Determine the [X, Y] coordinate at the center of the cell enclosing the given text.  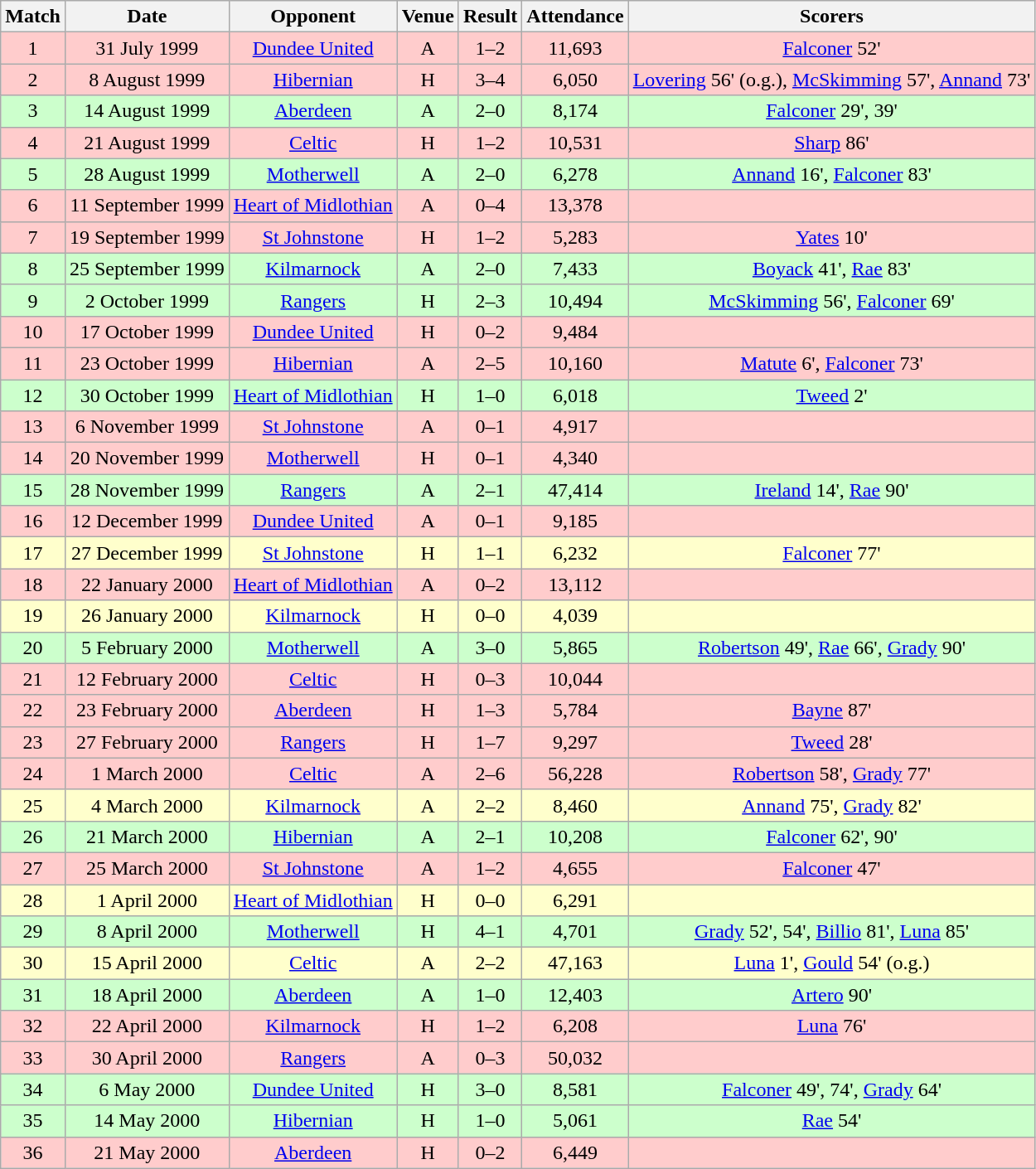
22 [33, 711]
Matute 6', Falconer 73' [832, 363]
35 [33, 1121]
18 [33, 584]
6,050 [575, 80]
Opponent [313, 17]
8,460 [575, 805]
2 October 1999 [147, 300]
Ireland 14', Rae 90' [832, 490]
Artero 90' [832, 995]
36 [33, 1152]
25 [33, 805]
10 [33, 332]
14 May 2000 [147, 1121]
9,185 [575, 521]
5,784 [575, 711]
9,484 [575, 332]
4,917 [575, 427]
4,701 [575, 932]
1 [33, 48]
Match [33, 17]
Rae 54' [832, 1121]
21 August 1999 [147, 143]
Scorers [832, 17]
47,163 [575, 963]
15 [33, 490]
Sharp 86' [832, 143]
Falconer 52' [832, 48]
12 December 1999 [147, 521]
17 October 1999 [147, 332]
29 [33, 932]
30 April 2000 [147, 1058]
Lovering 56' (o.g.), McSkimming 57', Annand 73' [832, 80]
6,291 [575, 900]
11,693 [575, 48]
28 August 1999 [147, 174]
15 April 2000 [147, 963]
4 March 2000 [147, 805]
12,403 [575, 995]
6 November 1999 [147, 427]
6,208 [575, 1026]
2–3 [490, 300]
26 [33, 837]
18 April 2000 [147, 995]
20 [33, 648]
8 April 2000 [147, 932]
Robertson 58', Grady 77' [832, 774]
Tweed 28' [832, 742]
9,297 [575, 742]
10,531 [575, 143]
25 September 1999 [147, 269]
2–6 [490, 774]
Luna 1', Gould 54' (o.g.) [832, 963]
20 November 1999 [147, 458]
6,018 [575, 395]
9 [33, 300]
Boyack 41', Rae 83' [832, 269]
10,044 [575, 679]
Attendance [575, 17]
21 [33, 679]
5 [33, 174]
14 August 1999 [147, 111]
47,414 [575, 490]
12 February 2000 [147, 679]
23 October 1999 [147, 363]
27 February 2000 [147, 742]
27 December 1999 [147, 553]
7 [33, 237]
5,865 [575, 648]
13,378 [575, 206]
8,581 [575, 1089]
8 [33, 269]
33 [33, 1058]
10,494 [575, 300]
Result [490, 17]
34 [33, 1089]
1–1 [490, 553]
1–7 [490, 742]
26 January 2000 [147, 616]
Falconer 47' [832, 868]
2–5 [490, 363]
6 [33, 206]
31 [33, 995]
6 May 2000 [147, 1089]
30 October 1999 [147, 395]
56,228 [575, 774]
Tweed 2' [832, 395]
5,061 [575, 1121]
6,232 [575, 553]
8 August 1999 [147, 80]
23 [33, 742]
21 May 2000 [147, 1152]
6,278 [575, 174]
19 [33, 616]
4–1 [490, 932]
24 [33, 774]
31 July 1999 [147, 48]
22 January 2000 [147, 584]
22 April 2000 [147, 1026]
10,208 [575, 837]
McSkimming 56', Falconer 69' [832, 300]
4,039 [575, 616]
5,283 [575, 237]
27 [33, 868]
Venue [428, 17]
5 February 2000 [147, 648]
1–3 [490, 711]
6,449 [575, 1152]
23 February 2000 [147, 711]
Falconer 29', 39' [832, 111]
25 March 2000 [147, 868]
Grady 52', 54', Billio 81', Luna 85' [832, 932]
Falconer 62', 90' [832, 837]
1 April 2000 [147, 900]
4 [33, 143]
3–4 [490, 80]
3 [33, 111]
17 [33, 553]
Falconer 77' [832, 553]
4,340 [575, 458]
Luna 76' [832, 1026]
12 [33, 395]
Yates 10' [832, 237]
Date [147, 17]
Falconer 49', 74', Grady 64' [832, 1089]
Bayne 87' [832, 711]
7,433 [575, 269]
11 [33, 363]
19 September 1999 [147, 237]
16 [33, 521]
30 [33, 963]
Robertson 49', Rae 66', Grady 90' [832, 648]
10,160 [575, 363]
8,174 [575, 111]
4,655 [575, 868]
28 November 1999 [147, 490]
28 [33, 900]
50,032 [575, 1058]
21 March 2000 [147, 837]
Annand 16', Falconer 83' [832, 174]
Annand 75', Grady 82' [832, 805]
2 [33, 80]
13,112 [575, 584]
11 September 1999 [147, 206]
32 [33, 1026]
0–4 [490, 206]
14 [33, 458]
13 [33, 427]
1 March 2000 [147, 774]
